Detect which cell encompasses the target text, then output its (X, Y) center coordinate. 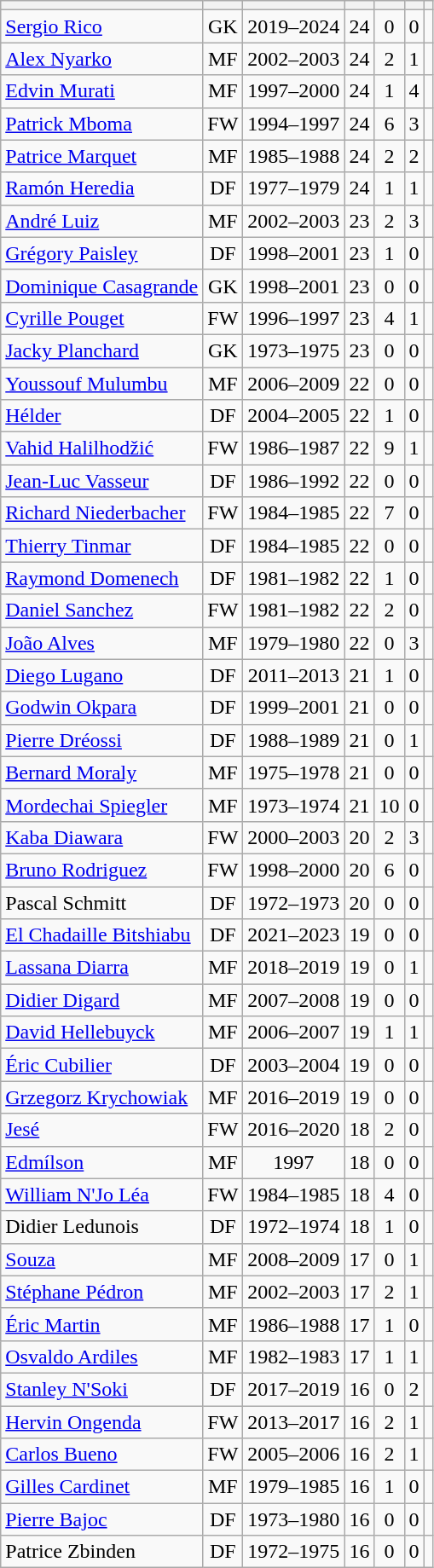
1973–1975 (293, 350)
Edmílson (102, 1162)
Edvin Murati (102, 91)
1986–1992 (293, 481)
Stéphane Pédron (102, 1292)
Kaba Diawara (102, 837)
1975–1978 (293, 772)
1997–2000 (293, 91)
2003–2004 (293, 1065)
1979–1980 (293, 643)
Bernard Moraly (102, 772)
William N'Jo Léa (102, 1195)
Jesé (102, 1130)
2017–2019 (293, 1389)
1979–1985 (293, 1487)
Thierry Tinmar (102, 546)
2005–2006 (293, 1455)
1973–1974 (293, 805)
Patrick Mboma (102, 124)
Didier Digard (102, 1000)
Osvaldo Ardiles (102, 1357)
2008–2009 (293, 1259)
2011–2013 (293, 675)
Godwin Okpara (102, 708)
1972–1973 (293, 903)
João Alves (102, 643)
Hervin Ongenda (102, 1421)
Patrice Zbinden (102, 1552)
Raymond Domenech (102, 578)
1985–1988 (293, 156)
Cyrille Pouget (102, 318)
2000–2003 (293, 837)
El Chadaille Bitshiabu (102, 935)
Souza (102, 1259)
2006–2009 (293, 383)
2018–2019 (293, 968)
David Hellebuyck (102, 1033)
2016–2020 (293, 1130)
Diego Lugano (102, 675)
Gilles Cardinet (102, 1487)
Stanley N'Soki (102, 1389)
9 (389, 448)
Richard Niederbacher (102, 513)
2021–2023 (293, 935)
Daniel Sanchez (102, 610)
2016–2019 (293, 1097)
Éric Martin (102, 1324)
Jacky Planchard (102, 350)
Lassana Diarra (102, 968)
Éric Cubilier (102, 1065)
10 (389, 805)
Pierre Dréossi (102, 740)
1999–2001 (293, 708)
1973–1980 (293, 1519)
1988–1989 (293, 740)
Vahid Halilhodžić (102, 448)
2019–2024 (293, 26)
André Luiz (102, 221)
Grzegorz Krychowiak (102, 1097)
Didier Ledunois (102, 1227)
Carlos Bueno (102, 1455)
1997 (293, 1162)
Mordechai Spiegler (102, 805)
1996–1997 (293, 318)
1986–1987 (293, 448)
1982–1983 (293, 1357)
1972–1974 (293, 1227)
Youssouf Mulumbu (102, 383)
Alex Nyarko (102, 59)
Pascal Schmitt (102, 903)
Pierre Bajoc (102, 1519)
7 (389, 513)
1972–1975 (293, 1552)
1986–1988 (293, 1324)
Sergio Rico (102, 26)
Dominique Casagrande (102, 286)
Ramón Heredia (102, 188)
2013–2017 (293, 1421)
1994–1997 (293, 124)
Jean-Luc Vasseur (102, 481)
Patrice Marquet (102, 156)
2004–2005 (293, 416)
1998–2000 (293, 870)
2007–2008 (293, 1000)
Grégory Paisley (102, 253)
Bruno Rodriguez (102, 870)
2006–2007 (293, 1033)
1977–1979 (293, 188)
Hélder (102, 416)
